Find where the given text appears and provide that cell's center as (X, Y) coordinate. 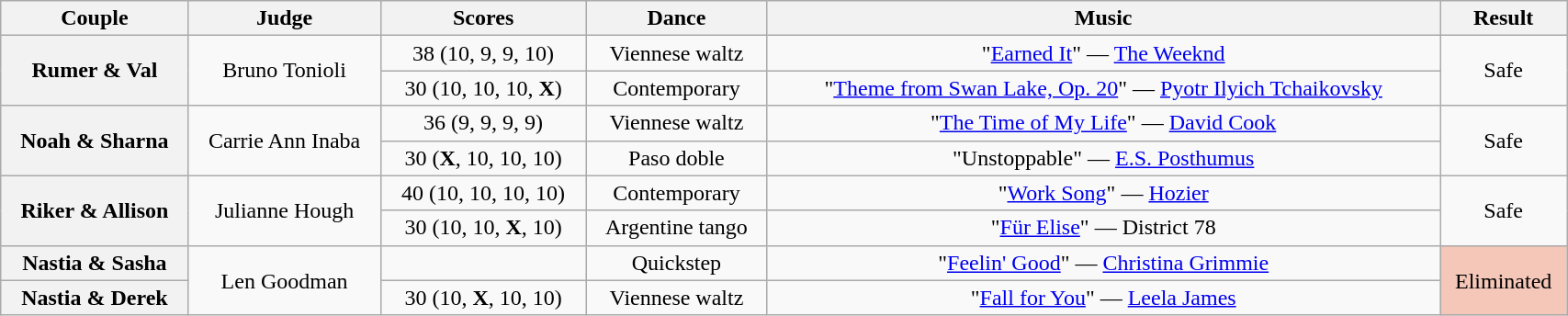
Julianne Hough (285, 210)
30 (10, 10, 10, X) (483, 88)
Len Goodman (285, 280)
Bruno Tonioli (285, 71)
"The Time of My Life" — David Cook (1104, 123)
40 (10, 10, 10, 10) (483, 193)
Eliminated (1504, 280)
Nastia & Derek (95, 298)
Scores (483, 18)
Music (1104, 18)
"Unstoppable" — E.S. Posthumus (1104, 158)
Judge (285, 18)
Paso doble (676, 158)
"Für Elise" — District 78 (1104, 228)
30 (X, 10, 10, 10) (483, 158)
Noah & Sharna (95, 141)
"Work Song" — Hozier (1104, 193)
30 (10, X, 10, 10) (483, 298)
30 (10, 10, X, 10) (483, 228)
"Feelin' Good" — Christina Grimmie (1104, 263)
Quickstep (676, 263)
"Earned It" — The Weeknd (1104, 53)
Couple (95, 18)
36 (9, 9, 9, 9) (483, 123)
Nastia & Sasha (95, 263)
Rumer & Val (95, 71)
38 (10, 9, 9, 10) (483, 53)
Argentine tango (676, 228)
"Theme from Swan Lake, Op. 20" — Pyotr Ilyich Tchaikovsky (1104, 88)
Riker & Allison (95, 210)
Dance (676, 18)
Result (1504, 18)
"Fall for You" — Leela James (1104, 298)
Carrie Ann Inaba (285, 141)
